Find where the given text appears and provide that cell's center as (X, Y) coordinate. 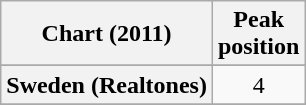
Peakposition (258, 34)
Sweden (Realtones) (107, 85)
4 (258, 85)
Chart (2011) (107, 34)
